Find where the given text appears and provide that cell's center as (x, y) coordinate. 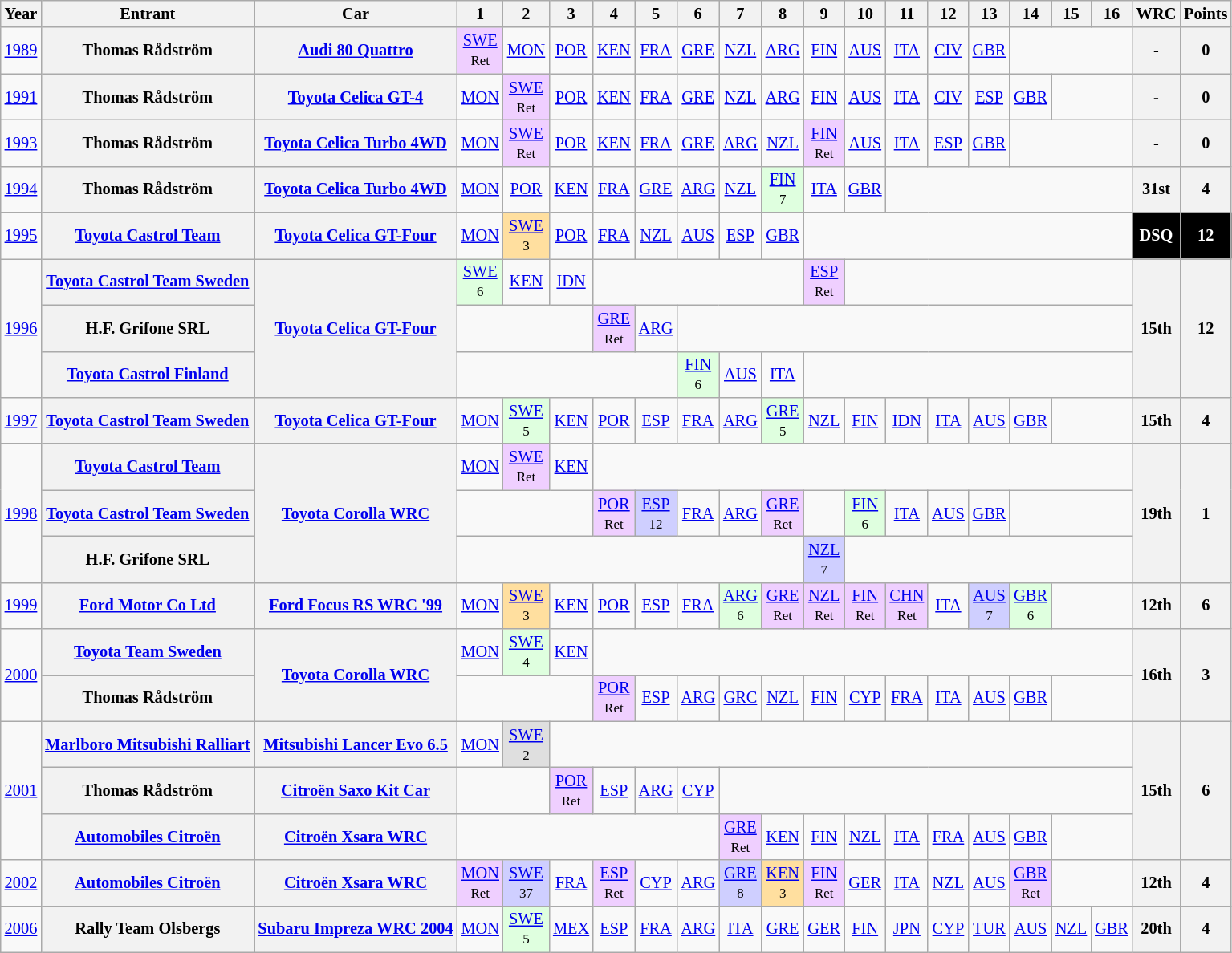
Mitsubishi Lancer Evo 6.5 (355, 744)
Citroën Saxo Kit Car (355, 790)
Rally Team Olsbergs (148, 929)
14 (1031, 14)
2006 (21, 929)
1989 (21, 51)
AUS7 (990, 606)
MONRet (480, 883)
1991 (21, 97)
15 (1071, 14)
Toyota Castrol Finland (148, 375)
Audi 80 Quattro (355, 51)
10 (865, 14)
Toyota Celica GT-4 (355, 97)
2002 (21, 883)
1999 (21, 606)
DSQ (1157, 236)
20th (1157, 929)
ARG6 (740, 606)
2 (527, 14)
8 (783, 14)
NZL7 (823, 559)
1994 (21, 189)
CHNRet (907, 606)
SWE6 (480, 282)
1995 (21, 236)
GBRRet (1031, 883)
Ford Motor Co Ltd (148, 606)
19th (1157, 513)
1997 (21, 420)
ESP12 (657, 513)
GRE5 (783, 420)
JPN (907, 929)
Year (21, 14)
TUR (990, 929)
7 (740, 14)
13 (990, 14)
SWE37 (527, 883)
FIN7 (783, 189)
Points (1206, 14)
NZLRet (823, 606)
Marlboro Mitsubishi Ralliart (148, 744)
9 (823, 14)
Subaru Impreza WRC 2004 (355, 929)
Entrant (148, 14)
2001 (21, 791)
1993 (21, 143)
1996 (21, 327)
GRE8 (740, 883)
31st (1157, 189)
MEX (571, 929)
KEN3 (783, 883)
Ford Focus RS WRC '99 (355, 606)
16th (1157, 675)
WRC (1157, 14)
1998 (21, 513)
Toyota Team Sweden (148, 652)
2000 (21, 675)
Car (355, 14)
SWE2 (527, 744)
11 (907, 14)
16 (1112, 14)
GRC (740, 698)
5 (657, 14)
GBR6 (1031, 606)
SWE4 (527, 652)
